Extract the [X, Y] coordinate from the center of the cell holding the provided text.  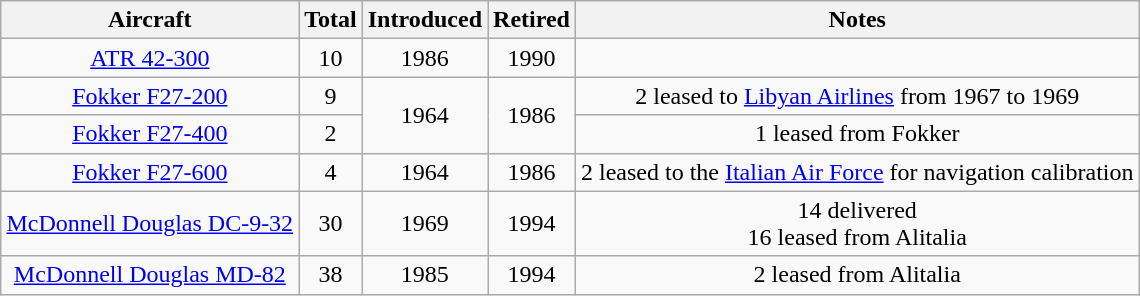
2 [331, 134]
McDonnell Douglas DC-9-32 [150, 224]
38 [331, 275]
Aircraft [150, 20]
2 leased from Alitalia [857, 275]
Fokker F27-600 [150, 172]
30 [331, 224]
Fokker F27-200 [150, 96]
4 [331, 172]
14 delivered 16 leased from Alitalia [857, 224]
1985 [424, 275]
Retired [532, 20]
Notes [857, 20]
Total [331, 20]
McDonnell Douglas MD-82 [150, 275]
2 leased to Libyan Airlines from 1967 to 1969 [857, 96]
10 [331, 58]
1990 [532, 58]
ATR 42-300 [150, 58]
1969 [424, 224]
Introduced [424, 20]
1 leased from Fokker [857, 134]
2 leased to the Italian Air Force for navigation calibration [857, 172]
9 [331, 96]
Fokker F27-400 [150, 134]
